Capture the cell that displays the provided text and extract its (x, y) central coordinate. 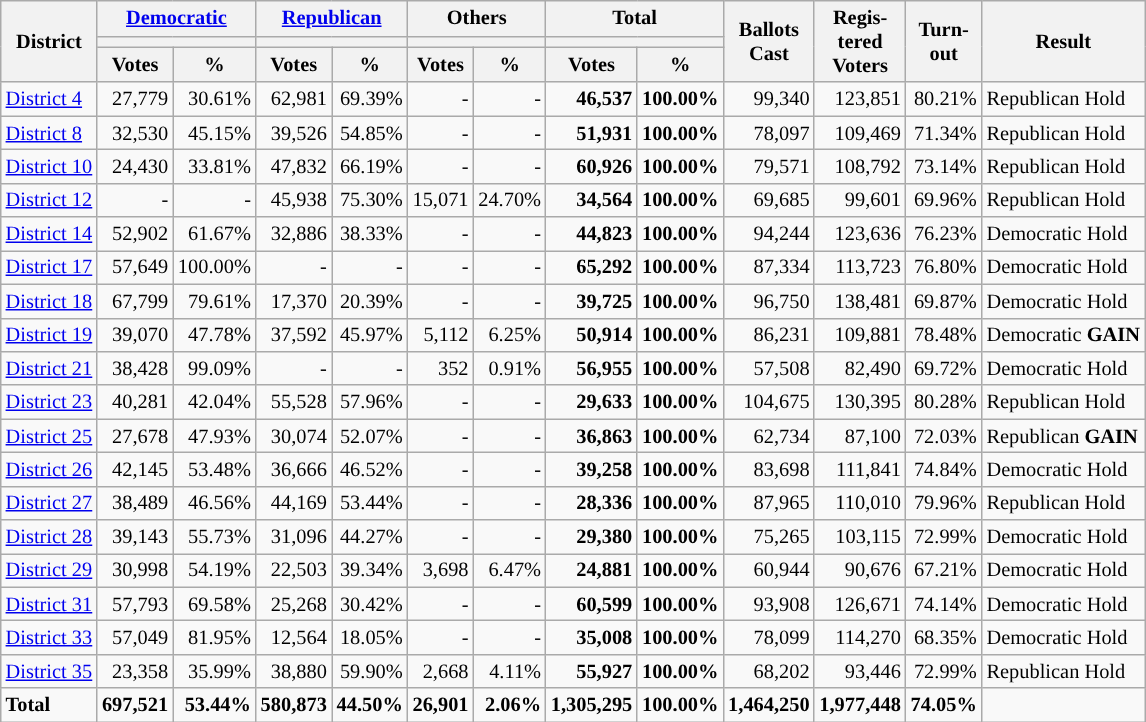
67.21% (944, 570)
580,873 (294, 705)
57,793 (135, 604)
47.78% (214, 335)
61.67% (214, 234)
Others (477, 18)
138,481 (860, 301)
24,430 (135, 166)
352 (441, 368)
65,292 (592, 267)
75.30% (370, 200)
52.07% (370, 436)
69.39% (370, 99)
35,008 (592, 637)
47.93% (214, 436)
District 35 (49, 671)
45.15% (214, 133)
79,571 (768, 166)
5,112 (441, 335)
81.95% (214, 637)
51,931 (592, 133)
79.96% (944, 503)
Republican (332, 18)
60,944 (768, 570)
36,666 (294, 469)
4.11% (510, 671)
28,336 (592, 503)
38,880 (294, 671)
2.06% (510, 705)
6.47% (510, 570)
56,955 (592, 368)
80.21% (944, 99)
37,592 (294, 335)
District (49, 41)
38,489 (135, 503)
Turn-out (944, 41)
78,097 (768, 133)
93,908 (768, 604)
68,202 (768, 671)
71.34% (944, 133)
108,792 (860, 166)
69.58% (214, 604)
60,599 (592, 604)
99,601 (860, 200)
62,981 (294, 99)
52,902 (135, 234)
23,358 (135, 671)
3,698 (441, 570)
35.99% (214, 671)
33.81% (214, 166)
1,977,448 (860, 705)
113,723 (860, 267)
75,265 (768, 537)
District 8 (49, 133)
District 27 (49, 503)
57.96% (370, 402)
79.61% (214, 301)
46,537 (592, 99)
109,881 (860, 335)
53.48% (214, 469)
62,734 (768, 436)
87,334 (768, 267)
87,100 (860, 436)
24,881 (592, 570)
27,678 (135, 436)
42,145 (135, 469)
District 4 (49, 99)
27,779 (135, 99)
Democratic (176, 18)
32,530 (135, 133)
83,698 (768, 469)
BallotsCast (768, 41)
34,564 (592, 200)
55,927 (592, 671)
69,685 (768, 200)
74.05% (944, 705)
68.35% (944, 637)
55,528 (294, 402)
55.73% (214, 537)
District 12 (49, 200)
99.09% (214, 368)
District 26 (49, 469)
46.52% (370, 469)
80.28% (944, 402)
57,049 (135, 637)
60,926 (592, 166)
78.48% (944, 335)
44.27% (370, 537)
1,305,295 (592, 705)
30,998 (135, 570)
32,886 (294, 234)
District 18 (49, 301)
103,115 (860, 537)
99,340 (768, 99)
86,231 (768, 335)
39,526 (294, 133)
25,268 (294, 604)
20.39% (370, 301)
74.14% (944, 604)
12,564 (294, 637)
Republican GAIN (1064, 436)
39,725 (592, 301)
District 21 (49, 368)
123,851 (860, 99)
District 29 (49, 570)
29,380 (592, 537)
31,096 (294, 537)
67,799 (135, 301)
1,464,250 (768, 705)
42.04% (214, 402)
96,750 (768, 301)
39,143 (135, 537)
74.84% (944, 469)
47,832 (294, 166)
District 23 (49, 402)
39,070 (135, 335)
46.56% (214, 503)
29,633 (592, 402)
39.34% (370, 570)
30.42% (370, 604)
2,668 (441, 671)
57,649 (135, 267)
26,901 (441, 705)
District 33 (49, 637)
38.33% (370, 234)
District 25 (49, 436)
110,010 (860, 503)
72.03% (944, 436)
44,823 (592, 234)
Result (1064, 41)
109,469 (860, 133)
123,636 (860, 234)
697,521 (135, 705)
94,244 (768, 234)
18.05% (370, 637)
76.80% (944, 267)
104,675 (768, 402)
District 14 (49, 234)
59.90% (370, 671)
69.96% (944, 200)
40,281 (135, 402)
30.61% (214, 99)
District 31 (49, 604)
45.97% (370, 335)
District 28 (49, 537)
57,508 (768, 368)
93,446 (860, 671)
Regis-teredVoters (860, 41)
82,490 (860, 368)
76.23% (944, 234)
87,965 (768, 503)
17,370 (294, 301)
15,071 (441, 200)
District 17 (49, 267)
District 19 (49, 335)
130,395 (860, 402)
90,676 (860, 570)
69.87% (944, 301)
22,503 (294, 570)
6.25% (510, 335)
30,074 (294, 436)
36,863 (592, 436)
District 10 (49, 166)
44.50% (370, 705)
44,169 (294, 503)
111,841 (860, 469)
45,938 (294, 200)
126,671 (860, 604)
114,270 (860, 637)
69.72% (944, 368)
39,258 (592, 469)
50,914 (592, 335)
24.70% (510, 200)
73.14% (944, 166)
0.91% (510, 368)
54.85% (370, 133)
66.19% (370, 166)
54.19% (214, 570)
38,428 (135, 368)
Democratic GAIN (1064, 335)
78,099 (768, 637)
